Return [x, y] of the center of cell containing provided text 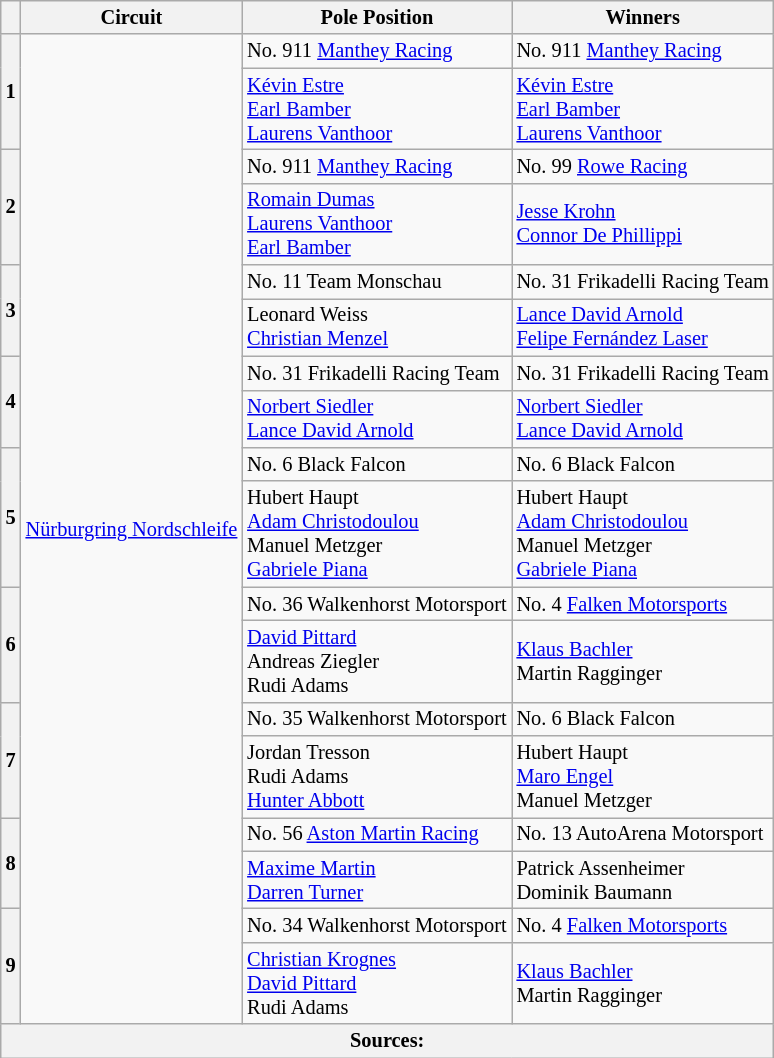
Maxime Martin Darren Turner [376, 880]
Winners [643, 17]
No. 13 AutoArena Motorsport [643, 834]
Circuit [132, 17]
3 [11, 310]
Nürburgring Nordschleife [132, 529]
Leonard Weiss Christian Menzel [376, 327]
Sources: [388, 1041]
Romain Dumas Laurens Vanthoor Earl Bamber [376, 224]
1 [11, 92]
9 [11, 966]
No. 35 Walkenhorst Motorsport [376, 719]
No. 56 Aston Martin Racing [376, 834]
7 [11, 760]
Jordan Tresson Rudi Adams Hunter Abbott [376, 777]
Hubert Haupt Maro Engel Manuel Metzger [643, 777]
Christian Krognes David Pittard Rudi Adams [376, 983]
6 [11, 644]
David Pittard Andreas Ziegler Rudi Adams [376, 661]
2 [11, 206]
Pole Position [376, 17]
Jesse Krohn Connor De Phillippi [643, 224]
8 [11, 862]
No. 11 Team Monschau [376, 282]
5 [11, 516]
No. 36 Walkenhorst Motorsport [376, 604]
Patrick Assenheimer Dominik Baumann [643, 880]
4 [11, 402]
No. 99 Rowe Racing [643, 166]
Lance David Arnold Felipe Fernández Laser [643, 327]
No. 34 Walkenhorst Motorsport [376, 925]
